Scan for the cell matching the given text and deliver its [x, y] coordinate at center. 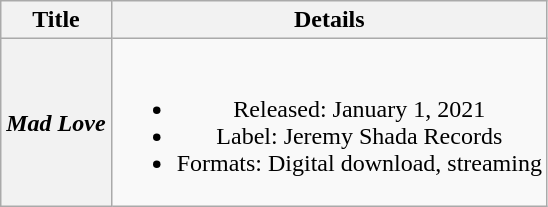
Mad Love [56, 122]
Title [56, 20]
Details [329, 20]
Released: January 1, 2021Label: Jeremy Shada RecordsFormats: Digital download, streaming [329, 122]
